Determine the [x, y] coordinate at the center of the cell enclosing the given text.  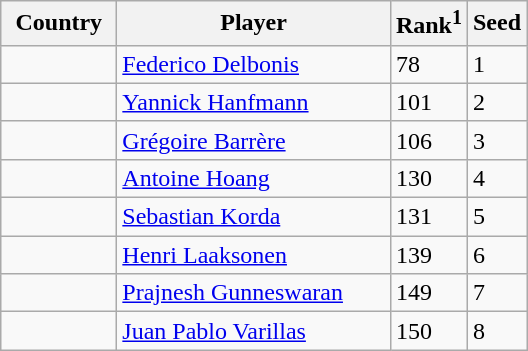
Seed [496, 24]
3 [496, 140]
Player [254, 24]
Prajnesh Gunneswaran [254, 293]
150 [428, 331]
130 [428, 178]
Antoine Hoang [254, 178]
Rank1 [428, 24]
131 [428, 217]
6 [496, 255]
78 [428, 64]
Sebastian Korda [254, 217]
5 [496, 217]
2 [496, 102]
7 [496, 293]
8 [496, 331]
Henri Laaksonen [254, 255]
106 [428, 140]
Federico Delbonis [254, 64]
149 [428, 293]
139 [428, 255]
Yannick Hanfmann [254, 102]
1 [496, 64]
4 [496, 178]
101 [428, 102]
Country [59, 24]
Grégoire Barrère [254, 140]
Juan Pablo Varillas [254, 331]
